Locate the cell with the specified text and output its (x, y) center coordinate. 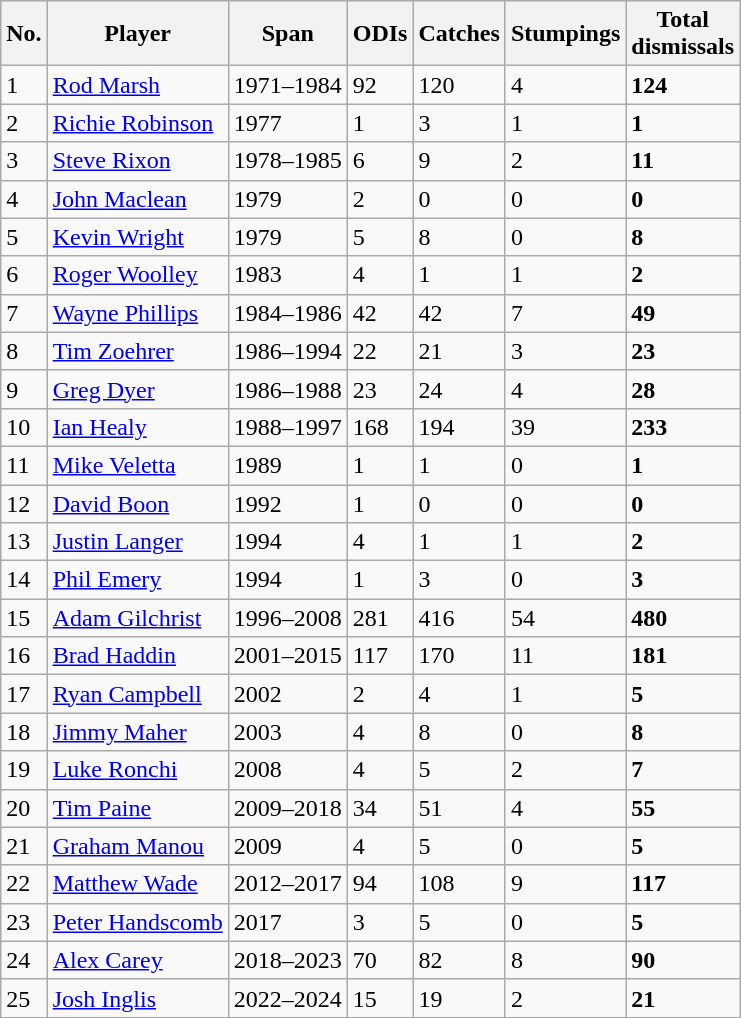
1986–1988 (288, 389)
Kevin Wright (138, 237)
92 (380, 85)
51 (459, 808)
Josh Inglis (138, 998)
12 (24, 503)
18 (24, 732)
2018–2023 (288, 960)
55 (683, 808)
14 (24, 580)
Rod Marsh (138, 85)
94 (380, 884)
181 (683, 656)
Tim Paine (138, 808)
Ian Healy (138, 427)
Alex Carey (138, 960)
1984–1986 (288, 313)
Ryan Campbell (138, 694)
416 (459, 618)
Greg Dyer (138, 389)
480 (683, 618)
49 (683, 313)
2009–2018 (288, 808)
2009 (288, 846)
Richie Robinson (138, 123)
90 (683, 960)
Phil Emery (138, 580)
2002 (288, 694)
1989 (288, 465)
170 (459, 656)
2003 (288, 732)
Wayne Phillips (138, 313)
1971–1984 (288, 85)
Mike Veletta (138, 465)
Roger Woolley (138, 275)
Jimmy Maher (138, 732)
Brad Haddin (138, 656)
1978–1985 (288, 161)
Stumpings (565, 34)
1977 (288, 123)
Justin Langer (138, 542)
ODIs (380, 34)
10 (24, 427)
Adam Gilchrist (138, 618)
70 (380, 960)
Player (138, 34)
Catches (459, 34)
1988–1997 (288, 427)
1992 (288, 503)
Graham Manou (138, 846)
2012–2017 (288, 884)
34 (380, 808)
John Maclean (138, 199)
54 (565, 618)
2001–2015 (288, 656)
194 (459, 427)
2017 (288, 922)
Steve Rixon (138, 161)
120 (459, 85)
82 (459, 960)
1986–1994 (288, 351)
Totaldismissals (683, 34)
233 (683, 427)
25 (24, 998)
20 (24, 808)
1996–2008 (288, 618)
Span (288, 34)
2008 (288, 770)
281 (380, 618)
39 (565, 427)
Tim Zoehrer (138, 351)
No. (24, 34)
1983 (288, 275)
Matthew Wade (138, 884)
124 (683, 85)
16 (24, 656)
108 (459, 884)
168 (380, 427)
Luke Ronchi (138, 770)
17 (24, 694)
Peter Handscomb (138, 922)
2022–2024 (288, 998)
13 (24, 542)
David Boon (138, 503)
28 (683, 389)
